Search for the cell housing the specified text and yield its (X, Y) center coordinate. 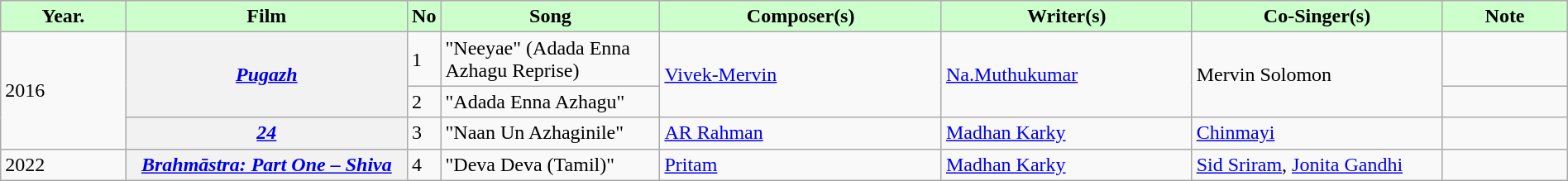
Pritam (801, 164)
"Naan Un Azhaginile" (551, 133)
Vivek-Mervin (801, 74)
Co-Singer(s) (1317, 17)
AR Rahman (801, 133)
3 (424, 133)
2016 (63, 91)
Film (266, 17)
"Deva Deva (Tamil)" (551, 164)
1 (424, 60)
Note (1505, 17)
No (424, 17)
Writer(s) (1067, 17)
Mervin Solomon (1317, 74)
Na.Muthukumar (1067, 74)
Brahmāstra: Part One – Shiva (266, 164)
Year. (63, 17)
Sid Sriram, Jonita Gandhi (1317, 164)
Song (551, 17)
24 (266, 133)
"Adada Enna Azhagu" (551, 102)
Chinmayi (1317, 133)
4 (424, 164)
2 (424, 102)
Pugazh (266, 74)
2022 (63, 164)
"Neeyae" (Adada Enna Azhagu Reprise) (551, 60)
Composer(s) (801, 17)
